Pinpoint the cell where the given text exists, returning its (x, y) midpoint coordinate. 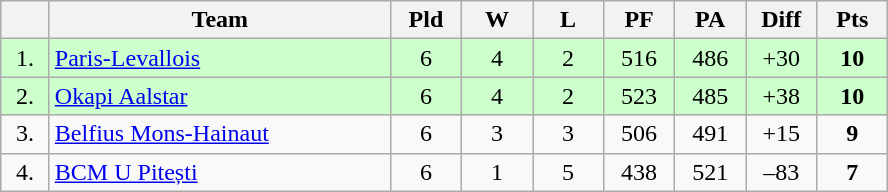
521 (710, 172)
W (496, 20)
Belfius Mons-Hainaut (220, 134)
+15 (782, 134)
9 (852, 134)
491 (710, 134)
Pts (852, 20)
486 (710, 58)
7 (852, 172)
523 (640, 96)
5 (568, 172)
Okapi Aalstar (220, 96)
PA (710, 20)
Pld (426, 20)
1. (26, 58)
1 (496, 172)
+38 (782, 96)
Diff (782, 20)
485 (710, 96)
506 (640, 134)
–83 (782, 172)
PF (640, 20)
Team (220, 20)
516 (640, 58)
+30 (782, 58)
Paris-Levallois (220, 58)
4. (26, 172)
2. (26, 96)
438 (640, 172)
3. (26, 134)
L (568, 20)
BCM U Pitești (220, 172)
